Identify which cell holds the provided text, then report its [X, Y] central coordinate. 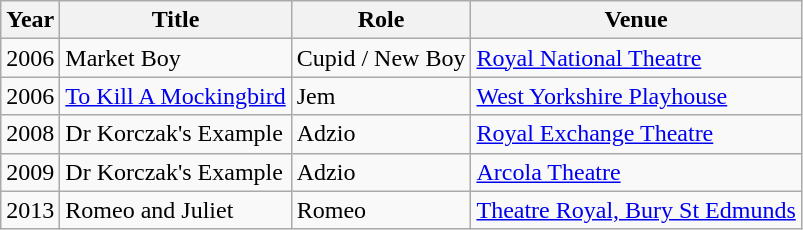
Romeo [381, 210]
Venue [636, 20]
Year [30, 20]
West Yorkshire Playhouse [636, 96]
2008 [30, 134]
Royal Exchange Theatre [636, 134]
2013 [30, 210]
Royal National Theatre [636, 58]
Cupid / New Boy [381, 58]
To Kill A Mockingbird [176, 96]
Title [176, 20]
Theatre Royal, Bury St Edmunds [636, 210]
2009 [30, 172]
Jem [381, 96]
Market Boy [176, 58]
Arcola Theatre [636, 172]
Role [381, 20]
Romeo and Juliet [176, 210]
